Extract the [x, y] coordinate from the center of the cell holding the provided text.  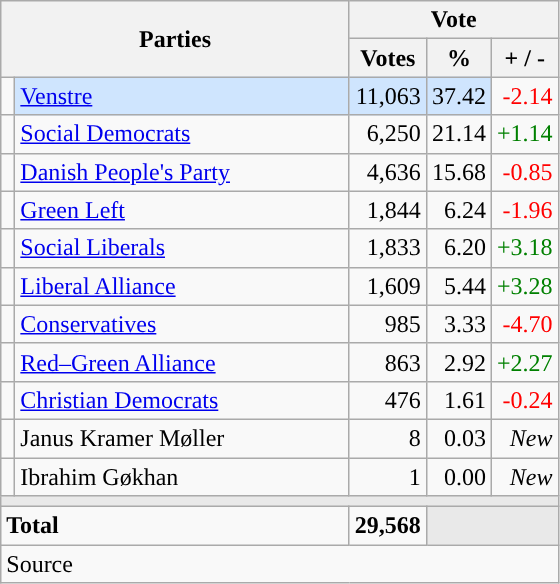
29,568 [388, 526]
Parties [176, 39]
Vote [454, 20]
4,636 [388, 172]
476 [388, 400]
37.42 [458, 96]
0.00 [458, 477]
2.92 [458, 362]
Social Democrats [182, 134]
0.03 [458, 438]
Social Liberals [182, 248]
+ / - [524, 58]
Danish People's Party [182, 172]
1,833 [388, 248]
Ibrahim Gøkhan [182, 477]
985 [388, 324]
1 [388, 477]
8 [388, 438]
3.33 [458, 324]
Total [176, 526]
1,844 [388, 210]
Christian Democrats [182, 400]
-0.85 [524, 172]
Votes [388, 58]
1,609 [388, 286]
Janus Kramer Møller [182, 438]
+2.27 [524, 362]
6,250 [388, 134]
5.44 [458, 286]
+3.28 [524, 286]
Venstre [182, 96]
Green Left [182, 210]
Liberal Alliance [182, 286]
-2.14 [524, 96]
21.14 [458, 134]
Red–Green Alliance [182, 362]
15.68 [458, 172]
11,063 [388, 96]
863 [388, 362]
Conservatives [182, 324]
+3.18 [524, 248]
Source [280, 564]
+1.14 [524, 134]
6.24 [458, 210]
-0.24 [524, 400]
% [458, 58]
-4.70 [524, 324]
6.20 [458, 248]
-1.96 [524, 210]
1.61 [458, 400]
